Determine the [X, Y] coordinate at the center of the cell enclosing the given text.  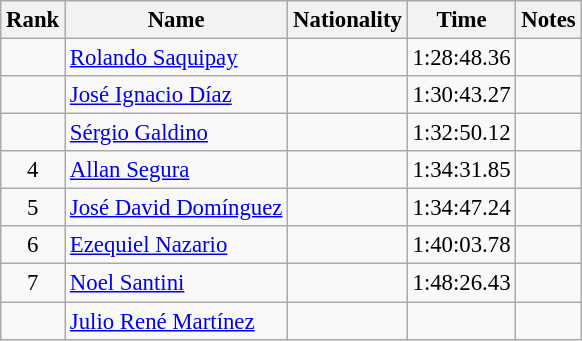
Ezequiel Nazario [176, 245]
4 [33, 170]
Rolando Saquipay [176, 58]
7 [33, 283]
1:34:47.24 [462, 208]
1:48:26.43 [462, 283]
1:28:48.36 [462, 58]
1:30:43.27 [462, 95]
Noel Santini [176, 283]
1:32:50.12 [462, 133]
Notes [548, 20]
5 [33, 208]
Sérgio Galdino [176, 133]
Rank [33, 20]
Allan Segura [176, 170]
6 [33, 245]
José David Domínguez [176, 208]
Nationality [348, 20]
José Ignacio Díaz [176, 95]
Time [462, 20]
Name [176, 20]
1:34:31.85 [462, 170]
1:40:03.78 [462, 245]
Julio René Martínez [176, 321]
